For the text-containing cell, return its midpoint in [X, Y] coordinate format. 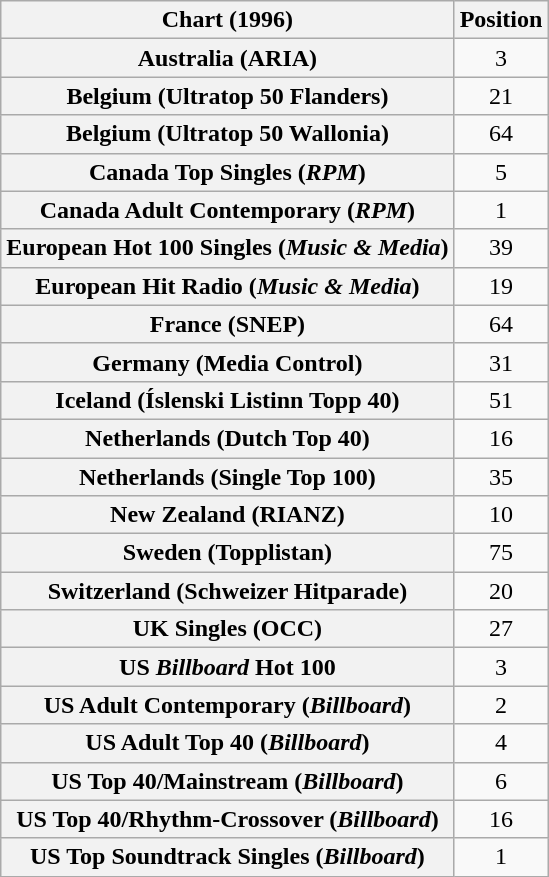
51 [501, 400]
31 [501, 362]
US Top 40/Mainstream (Billboard) [228, 781]
5 [501, 172]
US Adult Contemporary (Billboard) [228, 705]
UK Singles (OCC) [228, 629]
10 [501, 515]
Sweden (Topplistan) [228, 553]
Position [501, 20]
Switzerland (Schweizer Hitparade) [228, 591]
Australia (ARIA) [228, 58]
Canada Top Singles (RPM) [228, 172]
Chart (1996) [228, 20]
Canada Adult Contemporary (RPM) [228, 210]
2 [501, 705]
4 [501, 743]
European Hot 100 Singles (Music & Media) [228, 248]
19 [501, 286]
Germany (Media Control) [228, 362]
US Adult Top 40 (Billboard) [228, 743]
US Top 40/Rhythm-Crossover (Billboard) [228, 819]
Belgium (Ultratop 50 Flanders) [228, 96]
France (SNEP) [228, 324]
35 [501, 477]
European Hit Radio (Music & Media) [228, 286]
21 [501, 96]
39 [501, 248]
6 [501, 781]
Netherlands (Dutch Top 40) [228, 438]
US Top Soundtrack Singles (Billboard) [228, 857]
75 [501, 553]
US Billboard Hot 100 [228, 667]
27 [501, 629]
20 [501, 591]
Netherlands (Single Top 100) [228, 477]
Belgium (Ultratop 50 Wallonia) [228, 134]
New Zealand (RIANZ) [228, 515]
Iceland (Íslenski Listinn Topp 40) [228, 400]
